Return [x, y] of the center of cell containing provided text 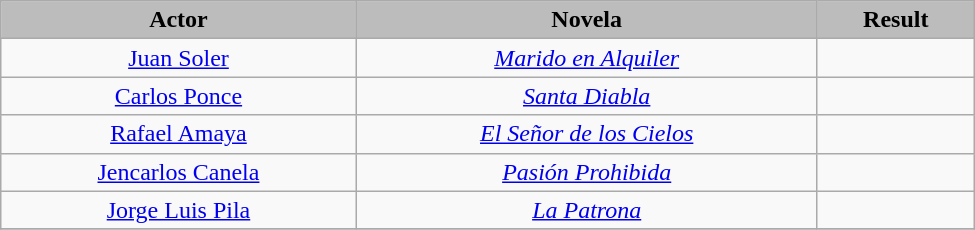
Pasión Prohibida [586, 172]
Rafael Amaya [178, 134]
Jencarlos Canela [178, 172]
Novela [586, 20]
Actor [178, 20]
Jorge Luis Pila [178, 210]
La Patrona [586, 210]
Juan Soler [178, 58]
Marido en Alquiler [586, 58]
Santa Diabla [586, 96]
Carlos Ponce [178, 96]
Result [896, 20]
El Señor de los Cielos [586, 134]
